Extract the [X, Y] coordinate from the center of the cell holding the provided text.  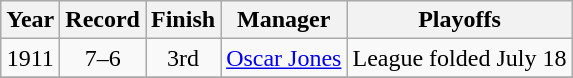
Finish [184, 20]
3rd [184, 58]
Year [30, 20]
1911 [30, 58]
Playoffs [460, 20]
Record [103, 20]
Oscar Jones [284, 58]
League folded July 18 [460, 58]
Manager [284, 20]
7–6 [103, 58]
